Provide the [X, Y] coordinate of the cell's center where the given text is located.  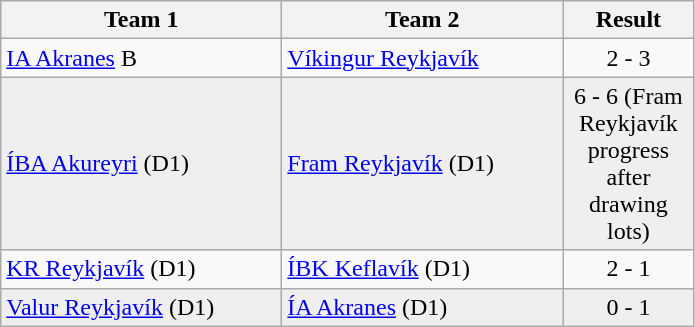
2 - 3 [628, 58]
6 - 6 (Fram Reykjavík progress after drawing lots) [628, 164]
Result [628, 20]
KR Reykjavík (D1) [142, 269]
2 - 1 [628, 269]
ÍBK Keflavík (D1) [422, 269]
ÍBA Akureyri (D1) [142, 164]
Fram Reykjavík (D1) [422, 164]
Víkingur Reykjavík [422, 58]
Valur Reykjavík (D1) [142, 307]
Team 2 [422, 20]
0 - 1 [628, 307]
IA Akranes B [142, 58]
Team 1 [142, 20]
ÍA Akranes (D1) [422, 307]
